Provide the (x, y) coordinate of the cell's center where the given text is located.  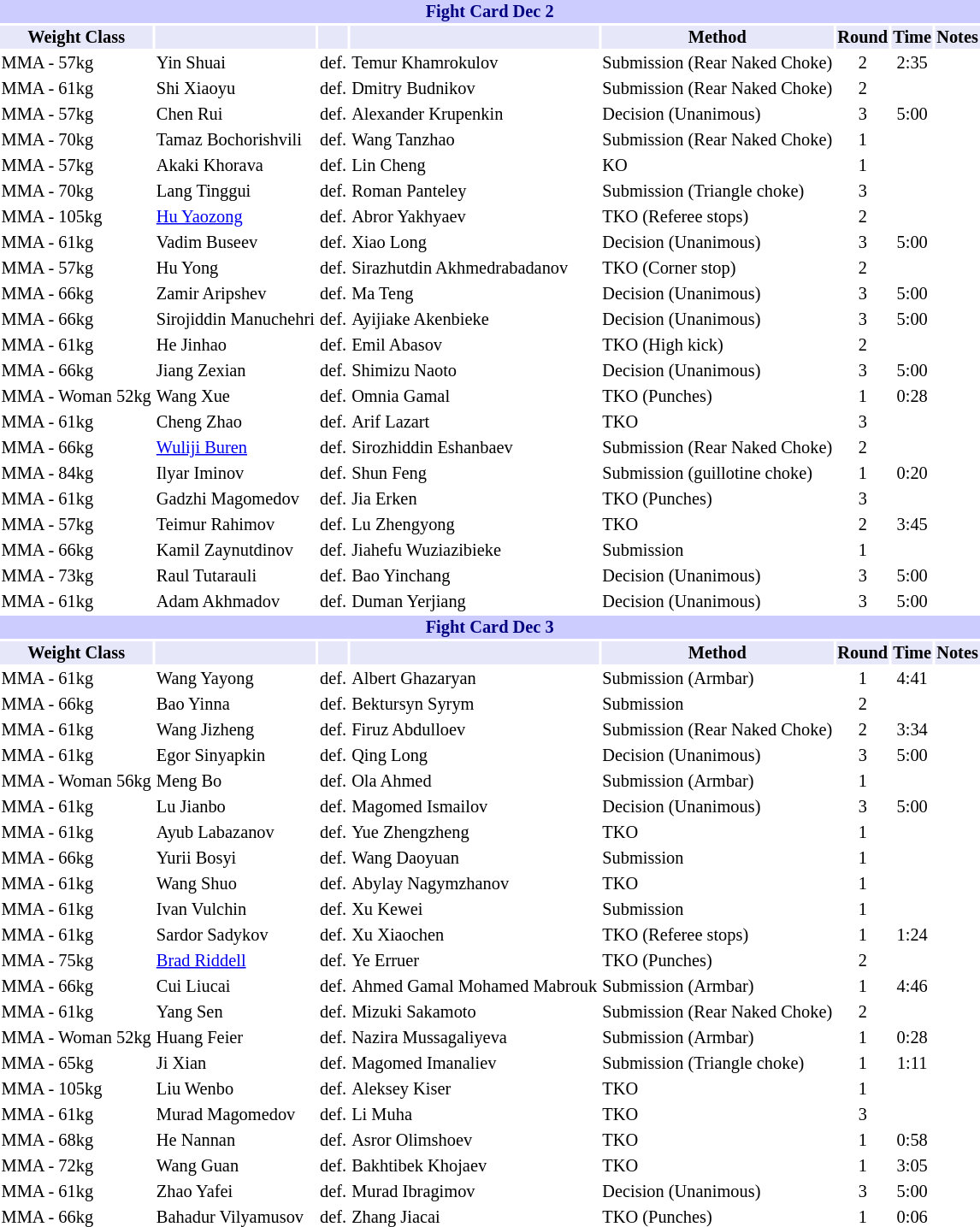
MMA - 65kg (76, 1064)
Vadim Buseev (235, 243)
MMA - 68kg (76, 1141)
Wang Jizheng (235, 730)
Yurii Bosyi (235, 858)
Bao Yinchang (475, 576)
Lang Tinggui (235, 192)
Yang Sen (235, 1012)
TKO (Corner stop) (717, 268)
Wang Guan (235, 1166)
Lu Jianbo (235, 807)
Ye Erruer (475, 961)
KO (717, 166)
Kamil Zaynutdinov (235, 551)
Akaki Khorava (235, 166)
Yue Zhengzheng (475, 833)
Liu Wenbo (235, 1089)
3:45 (912, 525)
Wang Daoyuan (475, 858)
Roman Panteley (475, 192)
Xu Xiaochen (475, 935)
Mizuki Sakamoto (475, 1012)
Wuliji Buren (235, 448)
Jiang Zexian (235, 371)
Lu Zhengyong (475, 525)
Cui Liucai (235, 987)
Aleksey Kiser (475, 1089)
MMA - 73kg (76, 576)
Bakhtibek Khojaev (475, 1166)
Xu Kewei (475, 910)
Li Muha (475, 1115)
0:20 (912, 474)
Wang Yayong (235, 679)
Magomed Imanaliev (475, 1064)
Lin Cheng (475, 166)
Jiahefu Wuziazibieke (475, 551)
Alexander Krupenkin (475, 115)
Dmitry Budnikov (475, 89)
Duman Yerjiang (475, 602)
Huang Feier (235, 1038)
0:58 (912, 1141)
Tamaz Bochorishvili (235, 140)
Xiao Long (475, 243)
Abror Yakhyaev (475, 217)
Cheng Zhao (235, 422)
Magomed Ismailov (475, 807)
Arif Lazart (475, 422)
4:41 (912, 679)
Yin Shuai (235, 63)
Bektursyn Syrym (475, 705)
MMA - Woman 56kg (76, 782)
Abylay Nagymzhanov (475, 884)
Wang Tanzhao (475, 140)
Brad Riddell (235, 961)
Ayub Labazanov (235, 833)
Asror Olimshoev (475, 1141)
Sirojiddin Manuchehri (235, 320)
MMA - 72kg (76, 1166)
Jia Erken (475, 499)
Gadzhi Magomedov (235, 499)
Zamir Aripshev (235, 294)
Chen Rui (235, 115)
Qing Long (475, 756)
He Jinhao (235, 345)
Sardor Sadykov (235, 935)
MMA - 84kg (76, 474)
Teimur Rahimov (235, 525)
Hu Yaozong (235, 217)
Shimizu Naoto (475, 371)
1:24 (912, 935)
Meng Bo (235, 782)
Fight Card Dec 3 (489, 628)
Shi Xiaoyu (235, 89)
3:34 (912, 730)
Ayijiake Akenbieke (475, 320)
Sirozhiddin Eshanbaev (475, 448)
MMA - 75kg (76, 961)
Hu Yong (235, 268)
Shun Feng (475, 474)
Firuz Abdulloev (475, 730)
Ma Teng (475, 294)
3:05 (912, 1166)
He Nannan (235, 1141)
Ilyar Iminov (235, 474)
2:35 (912, 63)
Ivan Vulchin (235, 910)
Wang Xue (235, 397)
1:11 (912, 1064)
Omnia Gamal (475, 397)
Fight Card Dec 2 (489, 12)
Zhao Yafei (235, 1192)
Sirazhutdin Akhmedrabadanov (475, 268)
Emil Abasov (475, 345)
Temur Khamrokulov (475, 63)
Ola Ahmed (475, 782)
Bao Yinna (235, 705)
Submission (guillotine choke) (717, 474)
Nazira Mussagaliyeva (475, 1038)
Albert Ghazaryan (475, 679)
Ji Xian (235, 1064)
Raul Tutarauli (235, 576)
Murad Ibragimov (475, 1192)
4:46 (912, 987)
Adam Akhmadov (235, 602)
TKO (High kick) (717, 345)
Murad Magomedov (235, 1115)
Wang Shuo (235, 884)
Egor Sinyapkin (235, 756)
Ahmed Gamal Mohamed Mabrouk (475, 987)
